Provide the [x, y] coordinate of the cell's center where the given text is located.  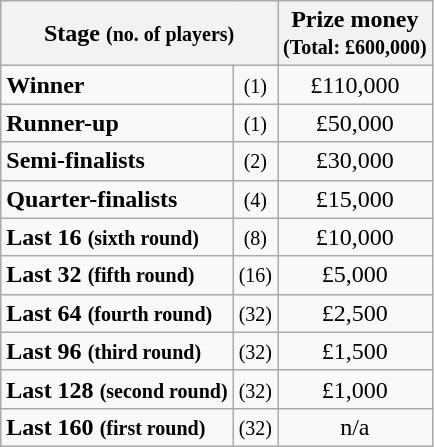
Last 16 (sixth round) [117, 237]
£50,000 [356, 123]
Winner [117, 85]
£1,000 [356, 389]
£10,000 [356, 237]
(4) [255, 199]
£5,000 [356, 275]
(2) [255, 161]
Prize money(Total: £600,000) [356, 34]
Last 96 (third round) [117, 351]
Runner-up [117, 123]
Quarter-finalists [117, 199]
Stage (no. of players) [140, 34]
Last 160 (first round) [117, 427]
£15,000 [356, 199]
Last 128 (second round) [117, 389]
£1,500 [356, 351]
(8) [255, 237]
n/a [356, 427]
Last 32 (fifth round) [117, 275]
£110,000 [356, 85]
£2,500 [356, 313]
Last 64 (fourth round) [117, 313]
£30,000 [356, 161]
(16) [255, 275]
Semi-finalists [117, 161]
